Return [X, Y] of the center of cell containing provided text 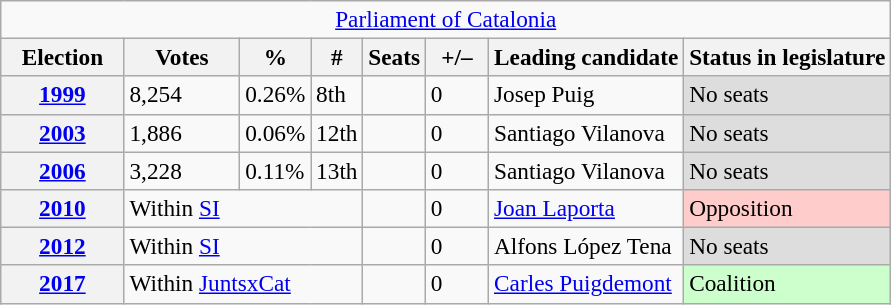
2003 [62, 133]
Within JuntsxCat [244, 284]
Opposition [788, 208]
8th [337, 95]
2010 [62, 208]
3,228 [182, 170]
Election [62, 57]
Votes [182, 57]
Josep Puig [586, 95]
8,254 [182, 95]
# [337, 57]
% [276, 57]
Status in legislature [788, 57]
+/– [456, 57]
0.11% [276, 170]
Leading candidate [586, 57]
2012 [62, 246]
0.06% [276, 133]
Joan Laporta [586, 208]
1,886 [182, 133]
13th [337, 170]
Seats [394, 57]
Alfons López Tena [586, 246]
12th [337, 133]
1999 [62, 95]
Carles Puigdemont [586, 284]
Parliament of Catalonia [446, 19]
2017 [62, 284]
2006 [62, 170]
0.26% [276, 95]
Coalition [788, 284]
